Output the [x, y] coordinate of the center of the cell containing the given text.  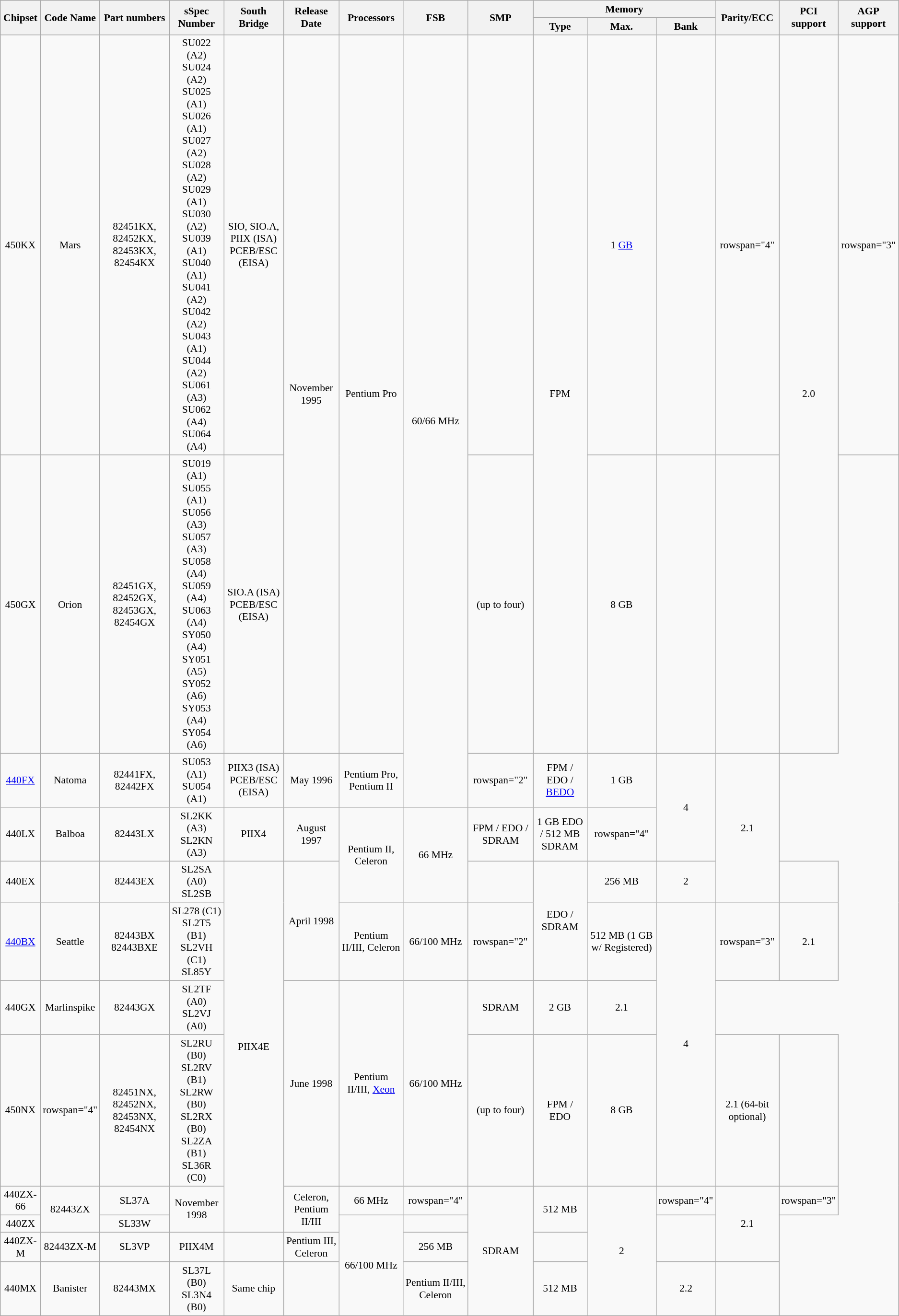
Orion [70, 605]
SL2TF (A0)SL2VJ (A0) [197, 1008]
sSpec Number [197, 17]
82441FX, 82442FX [134, 780]
82443BX82443BXE [134, 942]
440ZX [21, 1224]
82443ZX [70, 1209]
SL37L (B0)SL3N4 (B0) [197, 1289]
August 1997 [311, 834]
60/66 MHz [435, 421]
SU019 (A1)SU055 (A1)SU056 (A3)SU057 (A3)SU058 (A4)SU059 (A4)SU063 (A4)SY050 (A4)SY051 (A5)SY052 (A6)SY053 (A4)SY054 (A6) [197, 605]
82451NX, 82452NX, 82453NX, 82454NX [134, 1110]
450GX [21, 605]
Type [560, 26]
Seattle [70, 942]
AGP support [869, 17]
2.2 [686, 1289]
Marlinspike [70, 1008]
SIO.A (ISA)PCEB/ESC (EISA) [254, 605]
Pentium II/III, Xeon [371, 1083]
82451KX, 82452KX, 82453KX, 82454KX [134, 245]
Bank [686, 26]
SL278 (C1)SL2T5 (B1)SL2VH (C1) SL85Y [197, 942]
FPM / EDO [560, 1110]
2.1 (64-bit optional) [747, 1110]
SL33W [134, 1224]
82443EX [134, 882]
450KX [21, 245]
SIO, SIO.A, PIIX (ISA)PCEB/ESC (EISA) [254, 245]
82451GX, 82452GX, 82453GX, 82454GX [134, 605]
Natoma [70, 780]
PCI support [809, 17]
SL37A [134, 1200]
PIIX4M [197, 1247]
2 GB [560, 1008]
June 1998 [311, 1083]
April 1998 [311, 921]
SL2RU (B0)SL2RV (B1)SL2RW (B0)SL2RX (B0)SL2ZA (B1)SL36R (C0) [197, 1110]
May 1996 [311, 780]
November 1995 [311, 394]
PIIX4E [254, 1047]
Max. [621, 26]
440LX [21, 834]
PIIX3 (ISA)PCEB/ESC (EISA) [254, 780]
Same chip [254, 1289]
SL2KK (A3)SL2KN (A3) [197, 834]
440ZX-M [21, 1247]
Memory [624, 9]
Banister [70, 1289]
Pentium Pro [371, 394]
Release Date [311, 17]
Processors [371, 17]
440BX [21, 942]
512 MB (1 GB w/ Registered) [621, 942]
440GX [21, 1008]
Code Name [70, 17]
FPM [560, 394]
82443GX [134, 1008]
Pentium Pro, Pentium II [371, 780]
Mars [70, 245]
November 1998 [197, 1209]
EDO / SDRAM [560, 921]
82443ZX-M [70, 1247]
SL3VP [134, 1247]
2.0 [809, 394]
Pentium III, Celeron [311, 1247]
Balboa [70, 834]
1 GB EDO / 512 MB SDRAM [560, 834]
440EX [21, 882]
FSB [435, 17]
PIIX4 [254, 834]
Chipset [21, 17]
FPM / EDO / BEDO [560, 780]
82443MX [134, 1289]
450NX [21, 1110]
FPM / EDO / SDRAM [501, 834]
440MX [21, 1289]
Celeron, Pentium II/III [311, 1209]
SU053 (A1)SU054 (A1) [197, 780]
82443LX [134, 834]
South Bridge [254, 17]
Parity/ECC [747, 17]
SMP [501, 17]
440FX [21, 780]
Pentium II, Celeron [371, 855]
Part numbers [134, 17]
SL2SA (A0)SL2SB [197, 882]
440ZX-66 [21, 1200]
